For the text-containing cell, return its midpoint in (x, y) coordinate format. 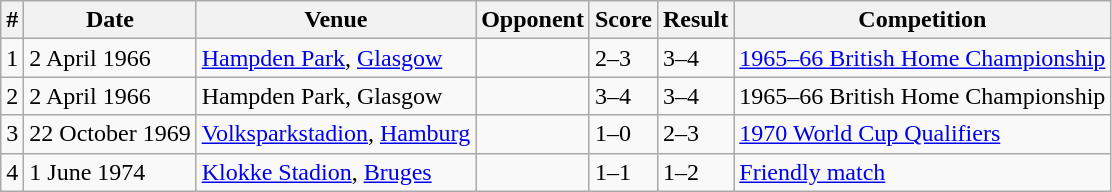
Result (695, 20)
1–0 (623, 134)
2 (12, 96)
3 (12, 134)
4 (12, 172)
1–1 (623, 172)
Competition (922, 20)
1970 World Cup Qualifiers (922, 134)
1–2 (695, 172)
1 (12, 58)
Opponent (533, 20)
22 October 1969 (110, 134)
1 June 1974 (110, 172)
Klokke Stadion, Bruges (336, 172)
Date (110, 20)
Friendly match (922, 172)
# (12, 20)
Score (623, 20)
Volksparkstadion, Hamburg (336, 134)
Venue (336, 20)
